Identify which cell holds the provided text, then report its [X, Y] central coordinate. 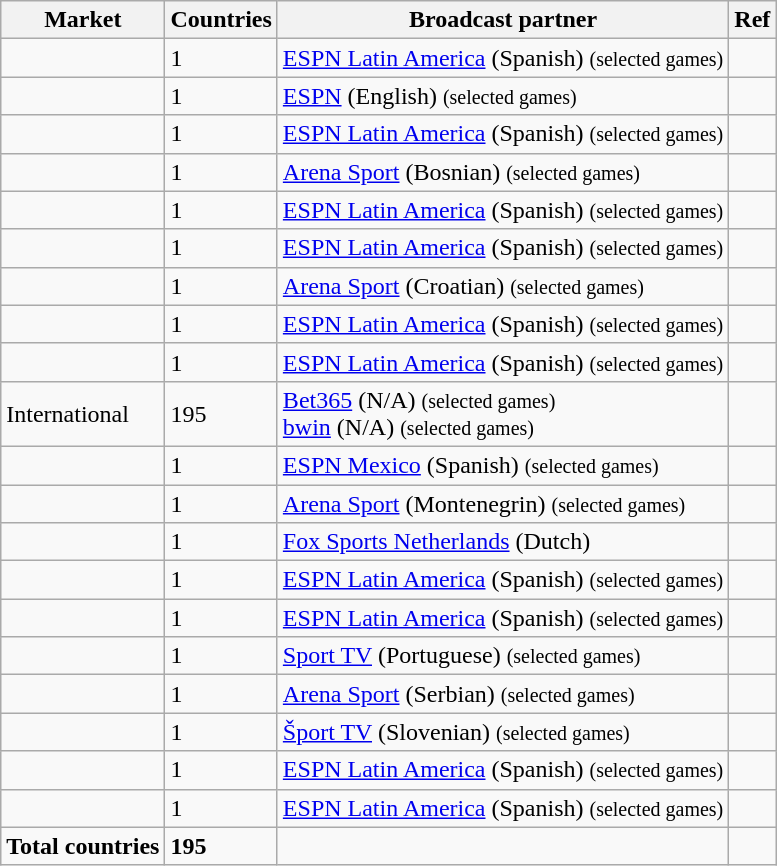
ESPN Mexico (Spanish) (selected games) [502, 465]
Arena Sport (Bosnian) (selected games) [502, 172]
Arena Sport (Montenegrin) (selected games) [502, 503]
Sport TV (Portuguese) (selected games) [502, 656]
Arena Sport (Croatian) (selected games) [502, 286]
Fox Sports Netherlands (Dutch) [502, 542]
Ref [752, 20]
Market [83, 20]
ESPN (English) (selected games) [502, 96]
Countries [221, 20]
Total countries [83, 846]
Broadcast partner [502, 20]
International [83, 414]
Bet365 (N/A) (selected games) bwin (N/A) (selected games) [502, 414]
Šport TV (Slovenian) (selected games) [502, 732]
Arena Sport (Serbian) (selected games) [502, 694]
